Identify which cell holds the provided text, then report its (x, y) central coordinate. 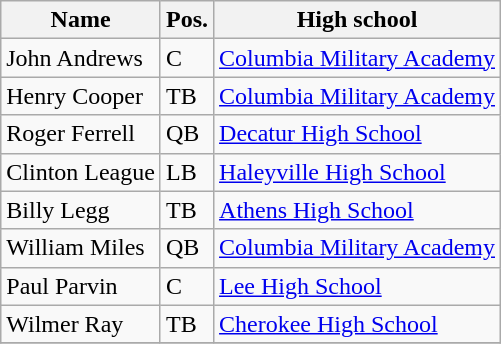
Roger Ferrell (81, 134)
Henry Cooper (81, 96)
Haleyville High School (358, 172)
Paul Parvin (81, 286)
Pos. (186, 20)
Name (81, 20)
Decatur High School (358, 134)
Clinton League (81, 172)
Billy Legg (81, 210)
John Andrews (81, 58)
Lee High School (358, 286)
High school (358, 20)
Wilmer Ray (81, 324)
Cherokee High School (358, 324)
William Miles (81, 248)
Athens High School (358, 210)
LB (186, 172)
